Find where the given text appears and provide that cell's center as [X, Y] coordinate. 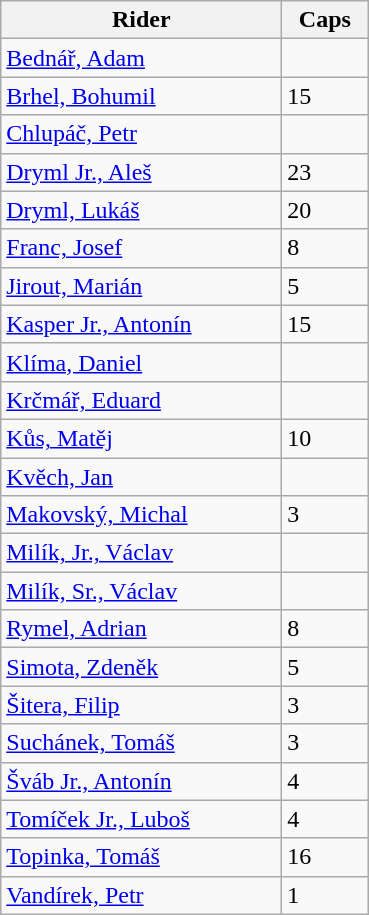
Vandírek, Petr [142, 895]
Šváb Jr., Antonín [142, 781]
Suchánek, Tomáš [142, 743]
Dryml Jr., Aleš [142, 172]
Tomíček Jr., Luboš [142, 819]
Simota, Zdeněk [142, 667]
Kasper Jr., Antonín [142, 324]
Dryml, Lukáš [142, 210]
Rymel, Adrian [142, 629]
20 [325, 210]
Krčmář, Eduard [142, 400]
Franc, Josef [142, 248]
Šitera, Filip [142, 705]
Makovský, Michal [142, 515]
Kůs, Matěj [142, 438]
Klíma, Daniel [142, 362]
Rider [142, 20]
16 [325, 857]
Milík, Sr., Václav [142, 591]
Topinka, Tomáš [142, 857]
Caps [325, 20]
Kvěch, Jan [142, 477]
1 [325, 895]
Brhel, Bohumil [142, 96]
Milík, Jr., Václav [142, 553]
10 [325, 438]
Bednář, Adam [142, 58]
Jirout, Marián [142, 286]
Chlupáč, Petr [142, 134]
23 [325, 172]
